Identify which cell holds the provided text, then report its (x, y) central coordinate. 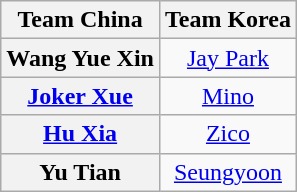
Wang Yue Xin (80, 58)
Team China (80, 20)
Seungyoon (228, 172)
Hu Xia (80, 134)
Team Korea (228, 20)
Zico (228, 134)
Yu Tian (80, 172)
Joker Xue (80, 96)
Mino (228, 96)
Jay Park (228, 58)
